Capture the cell that displays the provided text and extract its [x, y] central coordinate. 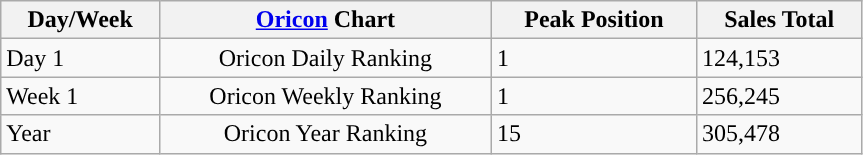
Peak Position [594, 20]
Day 1 [80, 58]
Day/Week [80, 20]
305,478 [780, 134]
15 [594, 134]
Year [80, 134]
256,245 [780, 96]
124,153 [780, 58]
Sales Total [780, 20]
Week 1 [80, 96]
Oricon Daily Ranking [326, 58]
Oricon Chart [326, 20]
Oricon Weekly Ranking [326, 96]
Oricon Year Ranking [326, 134]
